Return the [x, y] coordinate for the center point of the cell that contains the specified text.  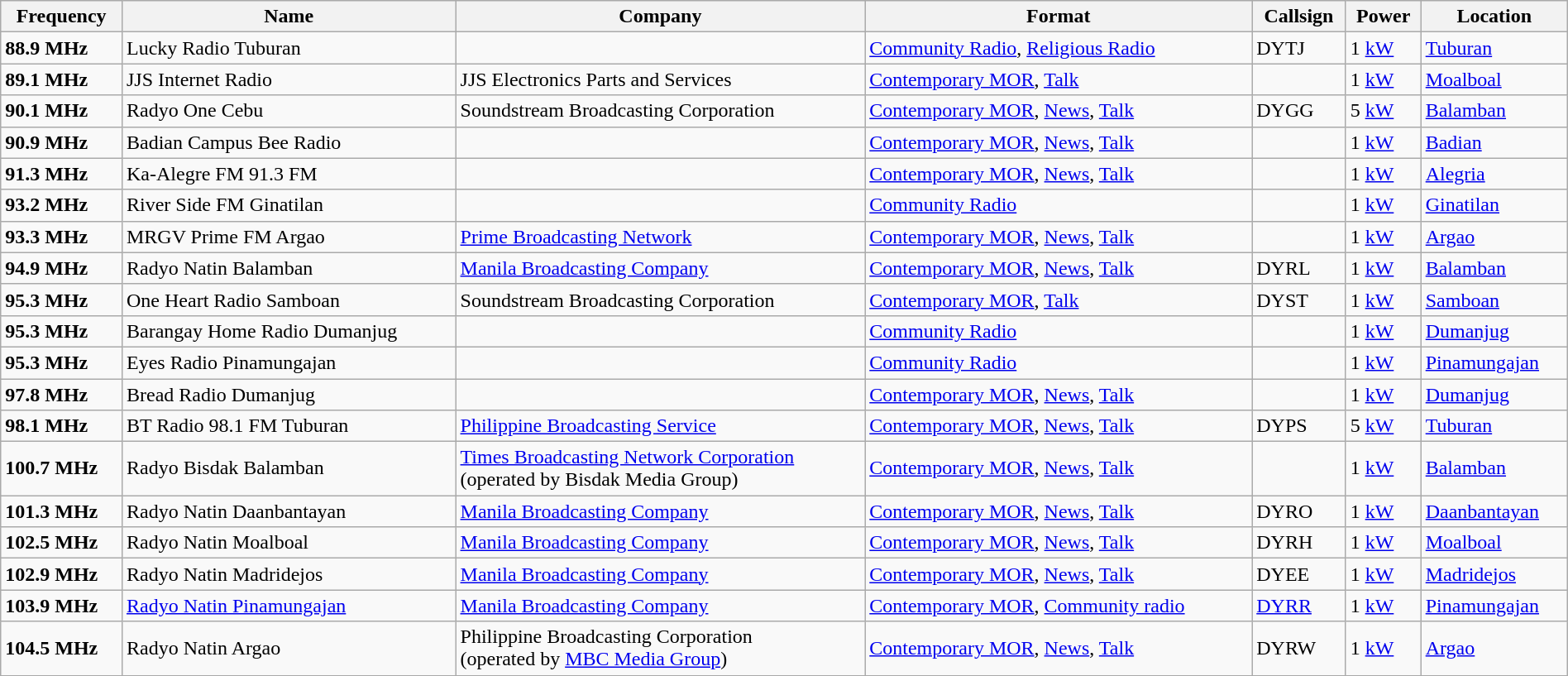
DYRO [1298, 511]
Radyo Natin Balamban [289, 268]
Eyes Radio Pinamungajan [289, 362]
Company [660, 17]
Format [1059, 17]
Philippine Broadcasting Corporation(operated by MBC Media Group) [660, 649]
97.8 MHz [61, 395]
Bread Radio Dumanjug [289, 395]
Location [1494, 17]
Callsign [1298, 17]
DYRH [1298, 543]
104.5 MHz [61, 649]
90.9 MHz [61, 142]
BT Radio 98.1 FM Tuburan [289, 426]
Radyo One Cebu [289, 111]
DYRL [1298, 268]
Power [1383, 17]
Contemporary MOR, Community radio [1059, 606]
DYGG [1298, 111]
MRGV Prime FM Argao [289, 237]
93.2 MHz [61, 205]
Radyo Natin Moalboal [289, 543]
Madridejos [1494, 574]
102.5 MHz [61, 543]
Prime Broadcasting Network [660, 237]
Radyo Natin Pinamungajan [289, 606]
Ginatilan [1494, 205]
Badian [1494, 142]
DYEE [1298, 574]
Samboan [1494, 300]
Alegria [1494, 174]
Radyo Natin Daanbantayan [289, 511]
90.1 MHz [61, 111]
88.9 MHz [61, 48]
DYRR [1298, 606]
100.7 MHz [61, 468]
Badian Campus Bee Radio [289, 142]
103.9 MHz [61, 606]
Frequency [61, 17]
94.9 MHz [61, 268]
Radyo Natin Argao [289, 649]
One Heart Radio Samboan [289, 300]
Community Radio, Religious Radio [1059, 48]
91.3 MHz [61, 174]
Times Broadcasting Network Corporation(operated by Bisdak Media Group) [660, 468]
Barangay Home Radio Dumanjug [289, 331]
Radyo Natin Madridejos [289, 574]
DYPS [1298, 426]
Ka-Alegre FM 91.3 FM [289, 174]
101.3 MHz [61, 511]
JJS Internet Radio [289, 79]
DYST [1298, 300]
Daanbantayan [1494, 511]
98.1 MHz [61, 426]
River Side FM Ginatilan [289, 205]
89.1 MHz [61, 79]
DYRW [1298, 649]
Lucky Radio Tuburan [289, 48]
102.9 MHz [61, 574]
Philippine Broadcasting Service [660, 426]
Name [289, 17]
DYTJ [1298, 48]
Radyo Bisdak Balamban [289, 468]
93.3 MHz [61, 237]
JJS Electronics Parts and Services [660, 79]
